Detect which cell encompasses the target text, then output its (x, y) center coordinate. 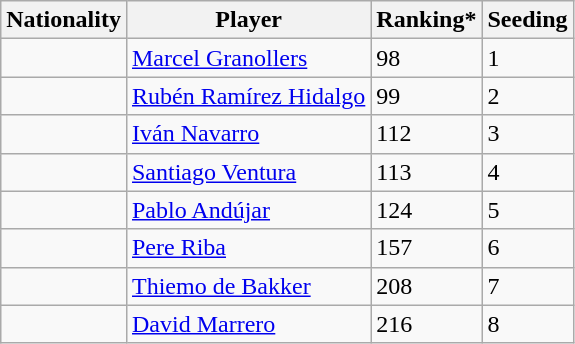
Nationality (64, 20)
Marcel Granollers (248, 58)
208 (426, 286)
Rubén Ramírez Hidalgo (248, 96)
Seeding (528, 20)
Santiago Ventura (248, 172)
3 (528, 134)
99 (426, 96)
8 (528, 324)
7 (528, 286)
Player (248, 20)
216 (426, 324)
4 (528, 172)
Pere Riba (248, 248)
Ranking* (426, 20)
112 (426, 134)
124 (426, 210)
Thiemo de Bakker (248, 286)
Pablo Andújar (248, 210)
157 (426, 248)
6 (528, 248)
2 (528, 96)
98 (426, 58)
5 (528, 210)
Iván Navarro (248, 134)
113 (426, 172)
David Marrero (248, 324)
1 (528, 58)
